Locate the cell with the specified text and output its (x, y) center coordinate. 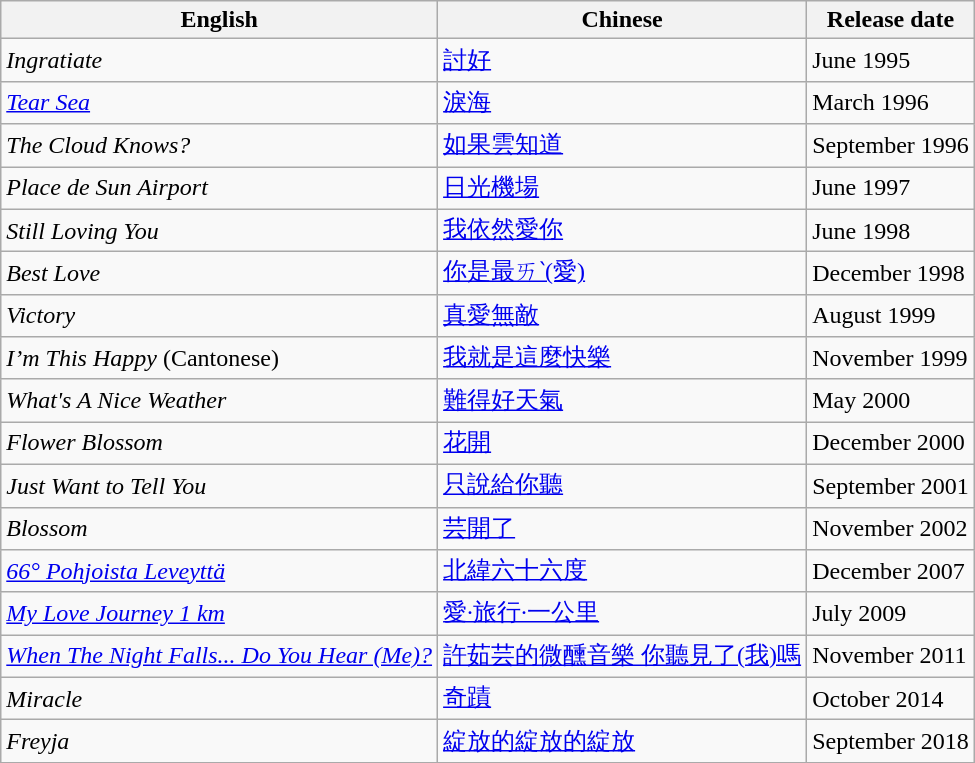
花開 (622, 444)
許茹芸的微醺音樂 你聽見了(我)嗎 (622, 656)
November 2002 (891, 528)
March 1996 (891, 102)
北緯六十六度 (622, 572)
Ingratiate (220, 60)
Miracle (220, 698)
Place de Sun Airport (220, 188)
December 1998 (891, 274)
I’m This Happy (Cantonese) (220, 358)
66° Pohjoista Leveyttä (220, 572)
綻放的綻放的綻放 (622, 742)
Best Love (220, 274)
What's A Nice Weather (220, 400)
愛·旅行·一公里 (622, 614)
真愛無敵 (622, 316)
我依然愛你 (622, 230)
我就是這麼快樂 (622, 358)
Still Loving You (220, 230)
難得好天氣 (622, 400)
你是最ㄞˋ(愛) (622, 274)
如果雲知道 (622, 146)
July 2009 (891, 614)
日光機場 (622, 188)
討好 (622, 60)
淚海 (622, 102)
Freyja (220, 742)
December 2007 (891, 572)
English (220, 20)
Tear Sea (220, 102)
Just Want to Tell You (220, 486)
June 1997 (891, 188)
芸開了 (622, 528)
September 1996 (891, 146)
Victory (220, 316)
August 1999 (891, 316)
November 1999 (891, 358)
只說給你聽 (622, 486)
When The Night Falls... Do You Hear (Me)? (220, 656)
October 2014 (891, 698)
奇蹟 (622, 698)
June 1998 (891, 230)
My Love Journey 1 km (220, 614)
June 1995 (891, 60)
Blossom (220, 528)
December 2000 (891, 444)
November 2011 (891, 656)
September 2001 (891, 486)
The Cloud Knows? (220, 146)
September 2018 (891, 742)
May 2000 (891, 400)
Flower Blossom (220, 444)
Chinese (622, 20)
Release date (891, 20)
